Detect which cell encompasses the target text, then output its (X, Y) center coordinate. 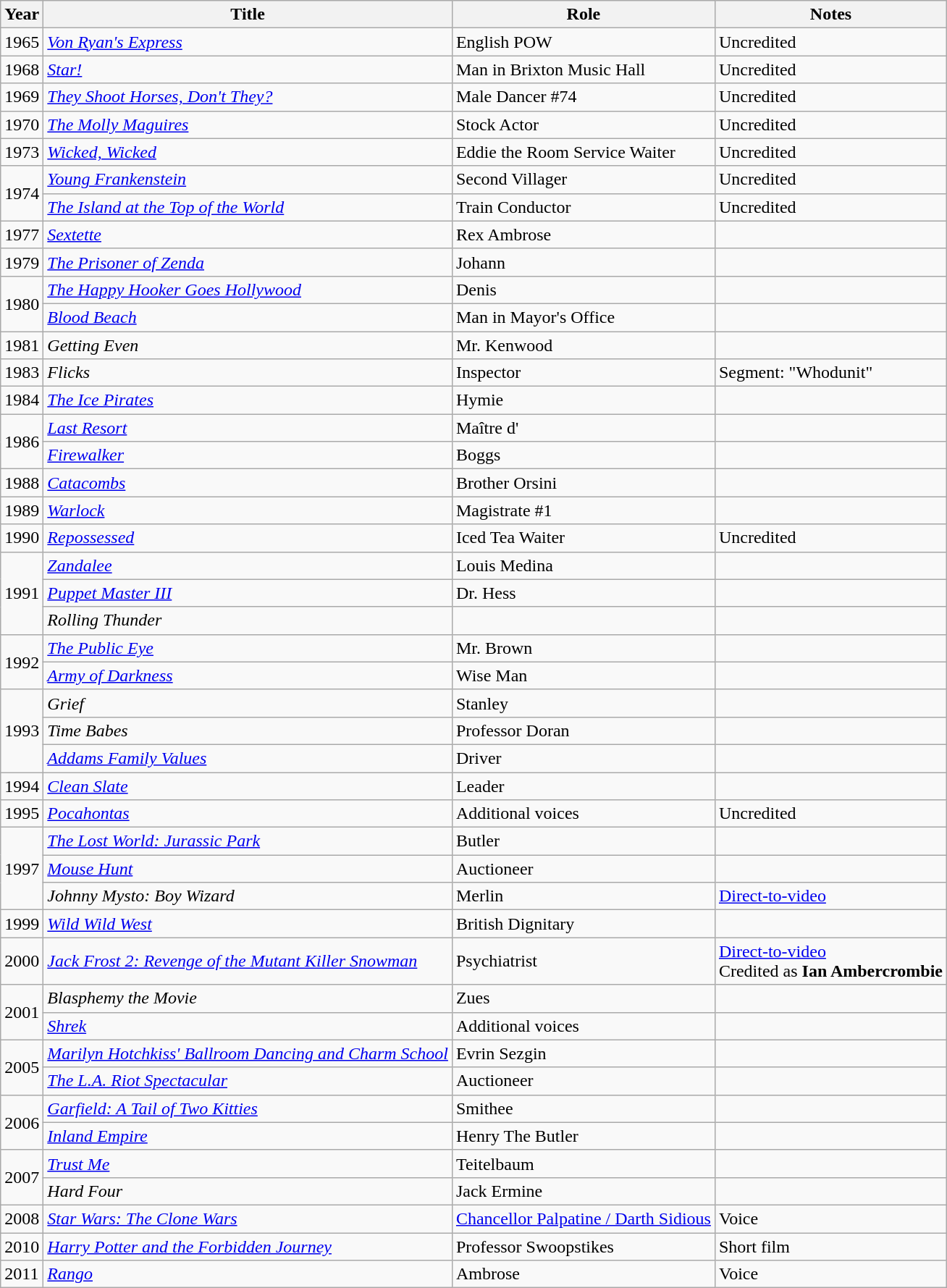
Direct-to-video (830, 896)
Segment: "Whodunit" (830, 373)
Harry Potter and the Forbidden Journey (248, 1246)
Mr. Kenwood (584, 345)
The Island at the Top of the World (248, 207)
2011 (22, 1274)
2000 (22, 961)
Puppet Master III (248, 593)
1986 (22, 442)
Second Villager (584, 180)
1994 (22, 786)
Star! (248, 70)
Zues (584, 998)
Rango (248, 1274)
Repossessed (248, 538)
Grief (248, 703)
Notes (830, 14)
1974 (22, 193)
1995 (22, 814)
Professor Doran (584, 731)
Denis (584, 290)
Man in Mayor's Office (584, 317)
Addams Family Values (248, 758)
Smithee (584, 1108)
1988 (22, 483)
Trust Me (248, 1163)
1999 (22, 924)
The Lost World: Jurassic Park (248, 841)
2006 (22, 1122)
Blood Beach (248, 317)
1992 (22, 662)
Title (248, 14)
Hymie (584, 400)
1991 (22, 593)
Evrin Sezgin (584, 1053)
Jack Frost 2: Revenge of the Mutant Killer Snowman (248, 961)
Butler (584, 841)
1970 (22, 125)
Last Resort (248, 428)
1983 (22, 373)
Year (22, 14)
Rolling Thunder (248, 620)
Stanley (584, 703)
Von Ryan's Express (248, 42)
1990 (22, 538)
Shrek (248, 1026)
1980 (22, 303)
Mr. Brown (584, 648)
Teitelbaum (584, 1163)
Wicked, Wicked (248, 152)
Catacombs (248, 483)
Sextette (248, 235)
Merlin (584, 896)
Dr. Hess (584, 593)
Train Conductor (584, 207)
2008 (22, 1218)
Flicks (248, 373)
2001 (22, 1012)
Mouse Hunt (248, 869)
1969 (22, 97)
Star Wars: The Clone Wars (248, 1218)
Magistrate #1 (584, 510)
The Prisoner of Zenda (248, 262)
Short film (830, 1246)
Pocahontas (248, 814)
Wise Man (584, 675)
They Shoot Horses, Don't They? (248, 97)
Eddie the Room Service Waiter (584, 152)
2005 (22, 1067)
Zandalee (248, 565)
Brother Orsini (584, 483)
Inland Empire (248, 1136)
Rex Ambrose (584, 235)
The Molly Maguires (248, 125)
1965 (22, 42)
2007 (22, 1177)
Stock Actor (584, 125)
Marilyn Hotchkiss' Ballroom Dancing and Charm School (248, 1053)
Getting Even (248, 345)
1993 (22, 731)
Louis Medina (584, 565)
2010 (22, 1246)
Hard Four (248, 1191)
Clean Slate (248, 786)
Time Babes (248, 731)
Inspector (584, 373)
1973 (22, 152)
The Happy Hooker Goes Hollywood (248, 290)
Johann (584, 262)
The Public Eye (248, 648)
British Dignitary (584, 924)
Young Frankenstein (248, 180)
Professor Swoopstikes (584, 1246)
1989 (22, 510)
Maître d' (584, 428)
The Ice Pirates (248, 400)
Garfield: A Tail of Two Kitties (248, 1108)
Psychiatrist (584, 961)
Firewalker (248, 455)
Army of Darkness (248, 675)
Chancellor Palpatine / Darth Sidious (584, 1218)
Ambrose (584, 1274)
Role (584, 14)
Direct-to-videoCredited as Ian Ambercrombie (830, 961)
Iced Tea Waiter (584, 538)
The L.A. Riot Spectacular (248, 1081)
Man in Brixton Music Hall (584, 70)
1997 (22, 869)
Male Dancer #74 (584, 97)
1984 (22, 400)
Warlock (248, 510)
1977 (22, 235)
Henry The Butler (584, 1136)
1979 (22, 262)
Leader (584, 786)
Blasphemy the Movie (248, 998)
1981 (22, 345)
English POW (584, 42)
Johnny Mysto: Boy Wizard (248, 896)
Jack Ermine (584, 1191)
1968 (22, 70)
Boggs (584, 455)
Driver (584, 758)
Wild Wild West (248, 924)
